From the cell containing the given text, extract its center point as [x, y] coordinate. 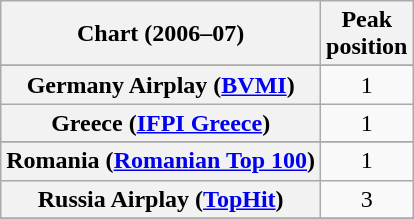
3 [367, 199]
Chart (2006–07) [161, 34]
Germany Airplay (BVMI) [161, 85]
Peakposition [367, 34]
Romania (Romanian Top 100) [161, 161]
Greece (IFPI Greece) [161, 123]
Russia Airplay (TopHit) [161, 199]
